Output the [x, y] coordinate of the center of the cell containing the given text.  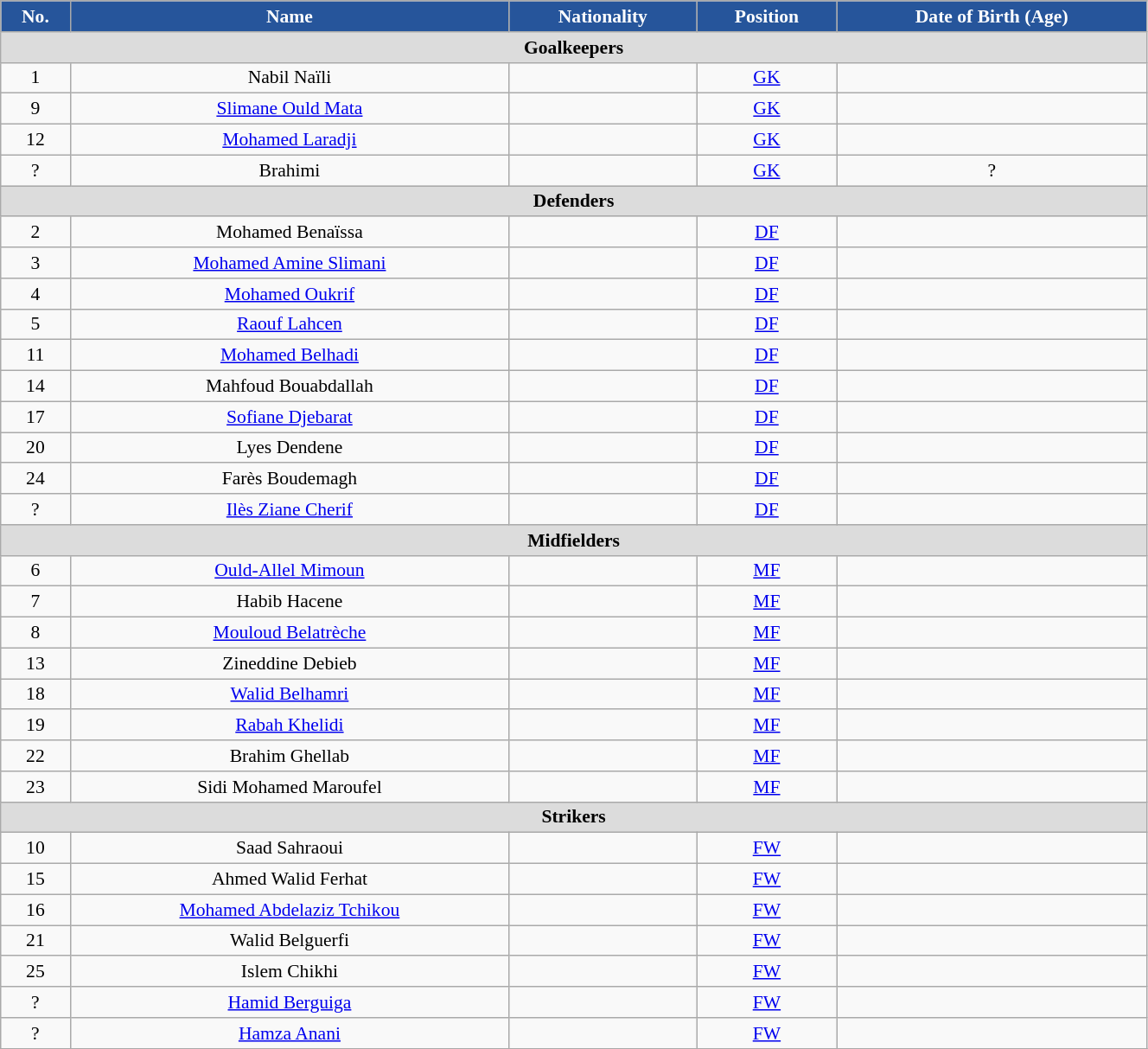
Goalkeepers [574, 48]
Farès Boudemagh [290, 479]
Habib Hacene [290, 602]
Saad Sahraoui [290, 848]
3 [35, 263]
Name [290, 16]
Mouloud Belatrèche [290, 633]
Brahimi [290, 170]
Midfielders [574, 540]
Islem Chikhi [290, 972]
Ahmed Walid Ferhat [290, 879]
Zineddine Debieb [290, 663]
20 [35, 448]
Brahim Ghellab [290, 756]
18 [35, 694]
Walid Belguerfi [290, 941]
17 [35, 417]
7 [35, 602]
10 [35, 848]
Mohamed Amine Slimani [290, 263]
Hamid Berguiga [290, 1002]
Strikers [574, 817]
Nationality [603, 16]
11 [35, 355]
21 [35, 941]
Ould-Allel Mimoun [290, 571]
Rabah Khelidi [290, 726]
Hamza Anani [290, 1033]
Mohamed Abdelaziz Tchikou [290, 910]
9 [35, 109]
Lyes Dendene [290, 448]
6 [35, 571]
No. [35, 16]
2 [35, 233]
4 [35, 294]
Slimane Ould Mata [290, 109]
Date of Birth (Age) [992, 16]
19 [35, 726]
15 [35, 879]
25 [35, 972]
Sidi Mohamed Maroufel [290, 787]
Sofiane Djebarat [290, 417]
1 [35, 78]
Mohamed Belhadi [290, 355]
Walid Belhamri [290, 694]
14 [35, 387]
Ilès Ziane Cherif [290, 509]
5 [35, 324]
Mohamed Benaïssa [290, 233]
Raouf Lahcen [290, 324]
13 [35, 663]
22 [35, 756]
16 [35, 910]
Mohamed Laradji [290, 140]
Mahfoud Bouabdallah [290, 387]
Defenders [574, 201]
24 [35, 479]
8 [35, 633]
23 [35, 787]
Position [767, 16]
Mohamed Oukrif [290, 294]
12 [35, 140]
Nabil Naïli [290, 78]
